Capture the cell that displays the provided text and extract its [X, Y] central coordinate. 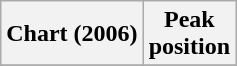
Peakposition [189, 34]
Chart (2006) [72, 34]
